Provide the [x, y] coordinate of the cell's center where the given text is located.  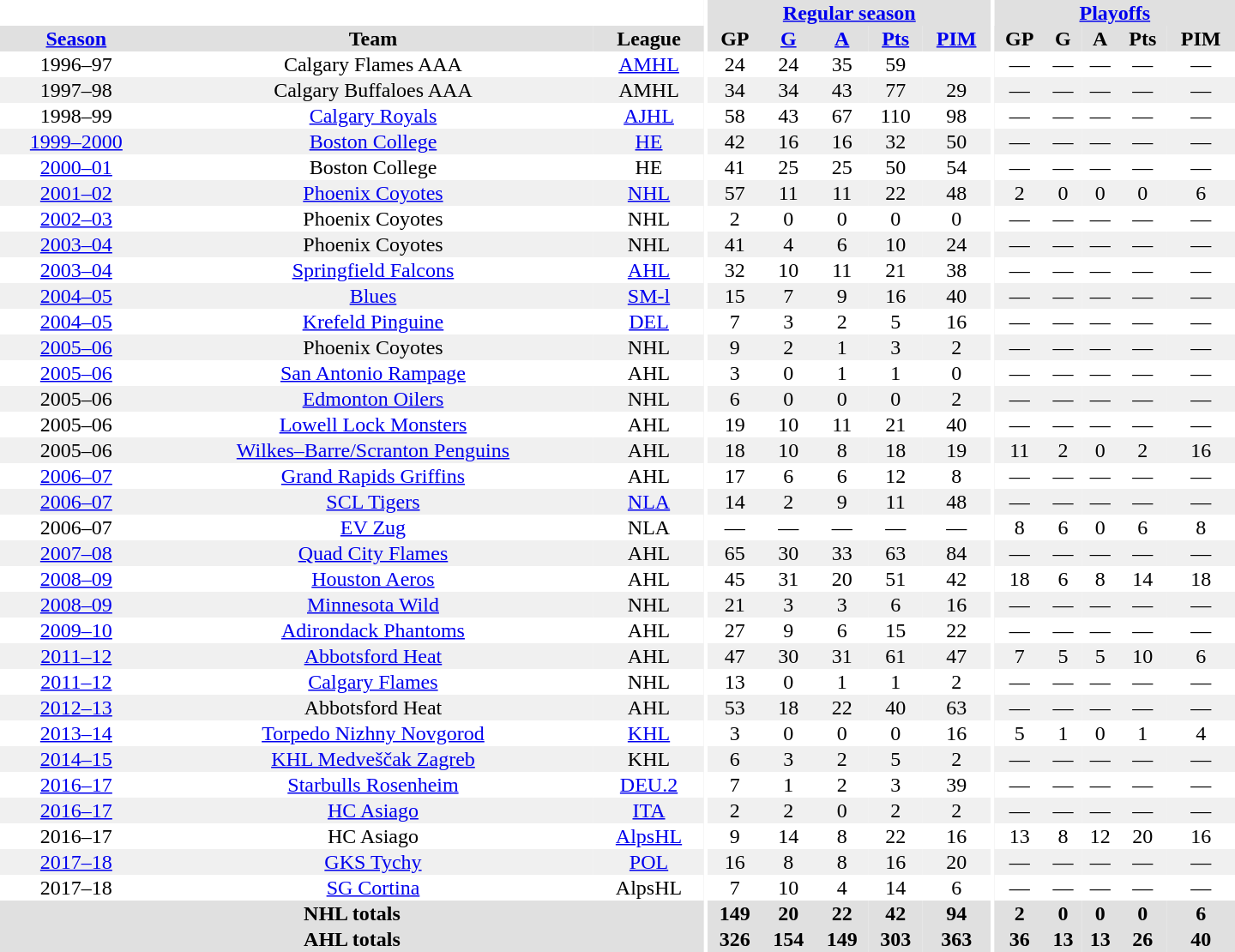
84 [956, 553]
98 [956, 116]
39 [956, 785]
Houston Aeros [373, 579]
Edmonton Oilers [373, 399]
2012–13 [76, 708]
110 [895, 116]
Minnesota Wild [373, 605]
DEU.2 [648, 785]
Calgary Flames [373, 682]
51 [895, 579]
Wilkes–Barre/Scranton Penguins [373, 450]
26 [1142, 939]
65 [735, 553]
363 [956, 939]
154 [788, 939]
SG Cortina [373, 888]
NHL totals [352, 913]
67 [842, 116]
2007–08 [76, 553]
58 [735, 116]
AJHL [648, 116]
27 [735, 630]
17 [735, 476]
Blues [373, 296]
Lowell Lock Monsters [373, 425]
ITA [648, 810]
2000–01 [76, 167]
POL [648, 862]
DEL [648, 322]
Quad City Flames [373, 553]
SM-l [648, 296]
94 [956, 913]
61 [895, 656]
57 [735, 193]
36 [1020, 939]
2001–02 [76, 193]
77 [895, 90]
SCL Tigers [373, 502]
303 [895, 939]
2009–10 [76, 630]
Krefeld Pinguine [373, 322]
1999–2000 [76, 142]
EV Zug [373, 527]
Calgary Royals [373, 116]
35 [842, 64]
53 [735, 708]
Team [373, 39]
Calgary Flames AAA [373, 64]
Adirondack Phantoms [373, 630]
29 [956, 90]
Grand Rapids Griffins [373, 476]
326 [735, 939]
1996–97 [76, 64]
1998–99 [76, 116]
33 [842, 553]
45 [735, 579]
AHL totals [352, 939]
2002–03 [76, 219]
KHL Medveščak Zagreb [373, 759]
Season [76, 39]
Playoffs [1115, 13]
San Antonio Rampage [373, 373]
59 [895, 64]
Torpedo Nizhny Novgorod [373, 733]
Springfield Falcons [373, 270]
2014–15 [76, 759]
GKS Tychy [373, 862]
1997–98 [76, 90]
38 [956, 270]
Calgary Buffaloes AAA [373, 90]
Regular season [849, 13]
2013–14 [76, 733]
Starbulls Rosenheim [373, 785]
54 [956, 167]
League [648, 39]
